Extract the (x, y) coordinate from the center of the cell holding the provided text.  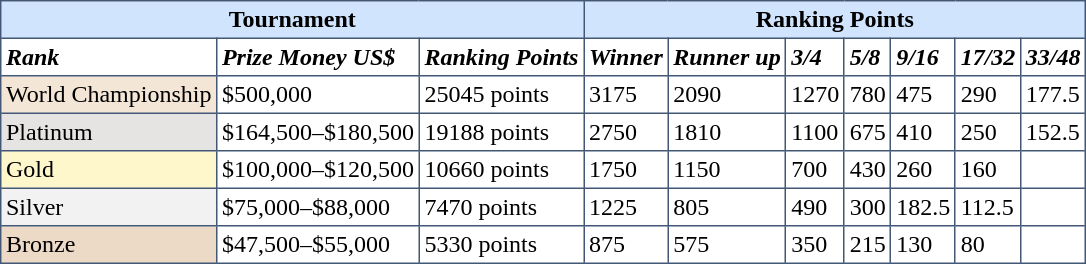
$100,000–$120,500 (318, 170)
350 (815, 245)
2090 (727, 95)
3175 (626, 95)
5330 points (502, 245)
290 (988, 95)
780 (867, 95)
$47,500–$55,000 (318, 245)
250 (988, 132)
575 (727, 245)
112.5 (988, 207)
300 (867, 207)
World Championship (109, 95)
$75,000–$88,000 (318, 207)
1810 (727, 132)
1270 (815, 95)
152.5 (1054, 132)
182.5 (923, 207)
260 (923, 170)
700 (815, 170)
33/48 (1054, 57)
80 (988, 245)
1750 (626, 170)
1225 (626, 207)
215 (867, 245)
$500,000 (318, 95)
$164,500–$180,500 (318, 132)
Prize Money US$ (318, 57)
430 (867, 170)
19188 points (502, 132)
Bronze (109, 245)
17/32 (988, 57)
675 (867, 132)
9/16 (923, 57)
Tournament (292, 20)
805 (727, 207)
1150 (727, 170)
1100 (815, 132)
160 (988, 170)
177.5 (1054, 95)
2750 (626, 132)
7470 points (502, 207)
25045 points (502, 95)
875 (626, 245)
10660 points (502, 170)
3/4 (815, 57)
Rank (109, 57)
5/8 (867, 57)
Winner (626, 57)
475 (923, 95)
130 (923, 245)
Gold (109, 170)
Silver (109, 207)
Runner up (727, 57)
Platinum (109, 132)
410 (923, 132)
490 (815, 207)
